Search for the cell housing the specified text and yield its [x, y] center coordinate. 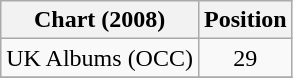
UK Albums (OCC) [100, 58]
Position [245, 20]
Chart (2008) [100, 20]
29 [245, 58]
